Return the (X, Y) coordinate for the center point of the cell that contains the specified text.  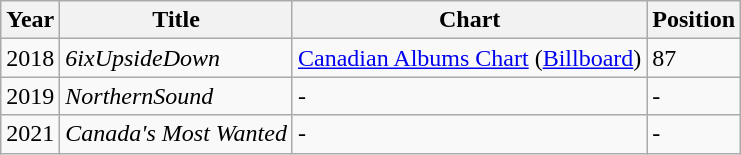
2018 (30, 58)
Position (694, 20)
NorthernSound (176, 96)
Year (30, 20)
Chart (469, 20)
2021 (30, 134)
6ixUpsideDown (176, 58)
Title (176, 20)
Canada's Most Wanted (176, 134)
87 (694, 58)
2019 (30, 96)
Canadian Albums Chart (Billboard) (469, 58)
